Return the [X, Y] coordinate for the center point of the cell that contains the specified text.  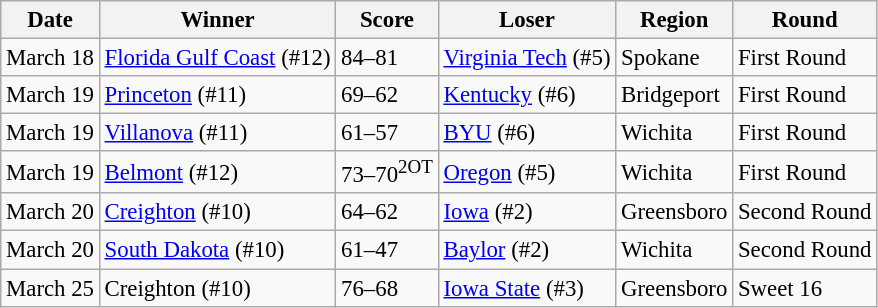
Iowa State (#3) [527, 288]
Kentucky (#6) [527, 95]
Iowa (#2) [527, 213]
March 18 [50, 58]
69–62 [387, 95]
Villanova (#11) [218, 133]
61–47 [387, 250]
Score [387, 20]
Baylor (#2) [527, 250]
Oregon (#5) [527, 172]
Winner [218, 20]
BYU (#6) [527, 133]
Virginia Tech (#5) [527, 58]
Florida Gulf Coast (#12) [218, 58]
Bridgeport [674, 95]
Round [805, 20]
76–68 [387, 288]
Belmont (#12) [218, 172]
March 25 [50, 288]
Loser [527, 20]
Region [674, 20]
64–62 [387, 213]
South Dakota (#10) [218, 250]
Date [50, 20]
Spokane [674, 58]
61–57 [387, 133]
Princeton (#11) [218, 95]
Sweet 16 [805, 288]
84–81 [387, 58]
73–702OT [387, 172]
